Pinpoint the cell where the given text exists, returning its (X, Y) midpoint coordinate. 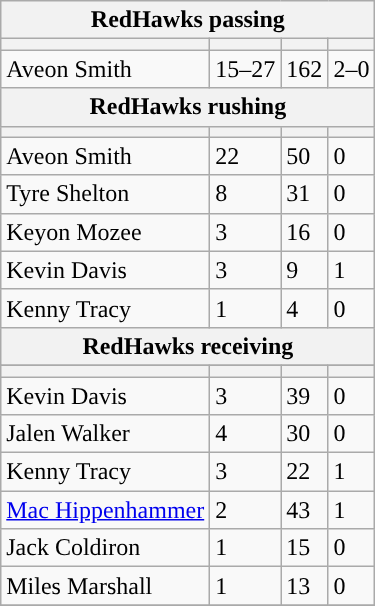
Jalen Walker (106, 434)
162 (304, 69)
13 (304, 586)
9 (304, 270)
RedHawks rushing (188, 107)
50 (304, 156)
RedHawks passing (188, 20)
16 (304, 232)
RedHawks receiving (188, 346)
Mac Hippenhammer (106, 510)
8 (246, 194)
2–0 (352, 69)
Tyre Shelton (106, 194)
Keyon Mozee (106, 232)
39 (304, 395)
31 (304, 194)
Miles Marshall (106, 586)
15–27 (246, 69)
43 (304, 510)
30 (304, 434)
2 (246, 510)
Jack Coldiron (106, 548)
15 (304, 548)
